Capture the cell that displays the provided text and extract its [x, y] central coordinate. 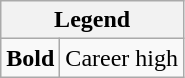
Legend [92, 20]
Career high [122, 58]
Bold [30, 58]
